Identify which cell holds the provided text, then report its (X, Y) central coordinate. 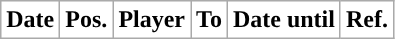
Date until (284, 20)
Player (152, 20)
Ref. (366, 20)
Pos. (86, 20)
Date (30, 20)
To (210, 20)
